Extract the (X, Y) coordinate from the center of the cell holding the provided text.  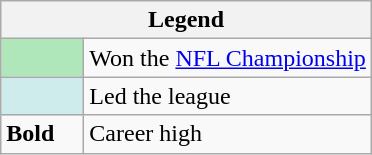
Won the NFL Championship (228, 58)
Bold (42, 134)
Career high (228, 134)
Led the league (228, 96)
Legend (186, 20)
